Output the [X, Y] coordinate of the center of the cell containing the given text.  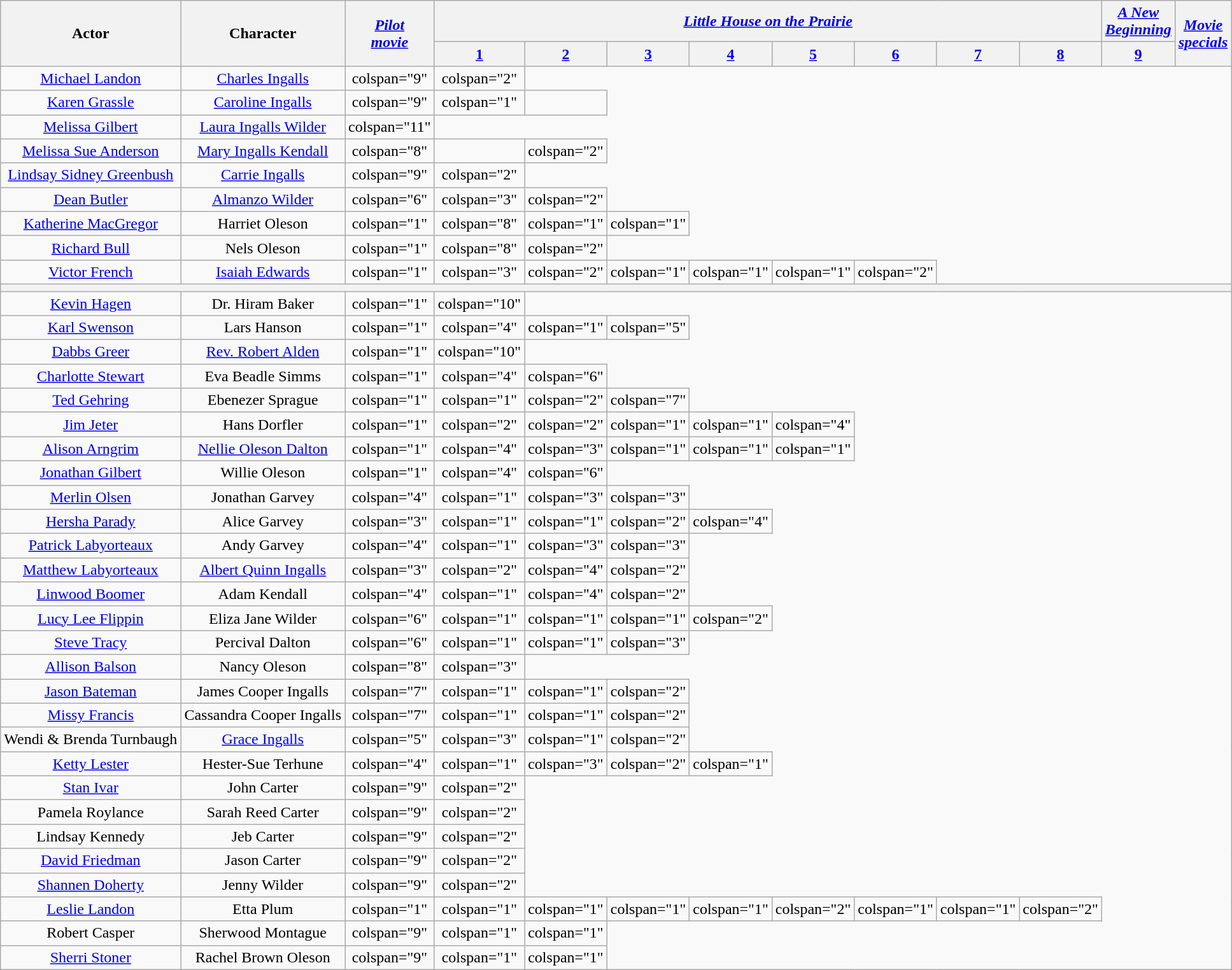
Wendi & Brenda Turnbaugh [90, 740]
Almanzo Wilder [263, 199]
Ketty Lester [90, 764]
Charlotte Stewart [90, 376]
Adam Kendall [263, 594]
Stan Ivar [90, 788]
Lindsay Kennedy [90, 836]
Jim Jeter [90, 425]
Willie Oleson [263, 473]
Caroline Ingalls [263, 102]
Little House on the Prairie [768, 22]
Andy Garvey [263, 545]
6 [896, 54]
David Friedman [90, 861]
James Cooper Ingalls [263, 691]
Rachel Brown Oleson [263, 957]
Steve Tracy [90, 642]
Karen Grassle [90, 102]
Matthew Labyorteaux [90, 570]
3 [648, 54]
7 [978, 54]
Leslie Landon [90, 909]
Jeb Carter [263, 836]
Kevin Hagen [90, 304]
Dabbs Greer [90, 352]
Lars Hanson [263, 328]
Jason Carter [263, 861]
Hersha Parady [90, 521]
Grace Ingalls [263, 740]
Charles Ingalls [263, 78]
Dr. Hiram Baker [263, 304]
Victor French [90, 272]
colspan="11" [390, 127]
Hester-Sue Terhune [263, 764]
Etta Plum [263, 909]
Cassandra Cooper Ingalls [263, 715]
John Carter [263, 788]
Linwood Boomer [90, 594]
Jenny Wilder [263, 885]
Dean Butler [90, 199]
Melissa Sue Anderson [90, 151]
Shannen Doherty [90, 885]
A NewBeginning [1138, 22]
Carrie Ingalls [263, 175]
Michael Landon [90, 78]
Laura Ingalls Wilder [263, 127]
Eliza Jane Wilder [263, 618]
Hans Dorfler [263, 425]
Merlin Olsen [90, 497]
Katherine MacGregor [90, 223]
Lucy Lee Flippin [90, 618]
5 [813, 54]
Mary Ingalls Kendall [263, 151]
Character [263, 33]
Sarah Reed Carter [263, 812]
Alison Arngrim [90, 449]
Melissa Gilbert [90, 127]
Patrick Labyorteaux [90, 545]
Percival Dalton [263, 642]
Pilotmovie [390, 33]
Isaiah Edwards [263, 272]
Ted Gehring [90, 400]
Jonathan Garvey [263, 497]
Lindsay Sidney Greenbush [90, 175]
Jason Bateman [90, 691]
1 [479, 54]
Ebenezer Sprague [263, 400]
Nellie Oleson Dalton [263, 449]
Albert Quinn Ingalls [263, 570]
Alice Garvey [263, 521]
Eva Beadle Simms [263, 376]
Nels Oleson [263, 248]
Karl Swenson [90, 328]
9 [1138, 54]
Harriet Oleson [263, 223]
Sherri Stoner [90, 957]
Actor [90, 33]
Moviespecials [1203, 33]
8 [1061, 54]
Allison Balson [90, 666]
2 [566, 54]
Sherwood Montague [263, 933]
Pamela Roylance [90, 812]
Richard Bull [90, 248]
Robert Casper [90, 933]
Jonathan Gilbert [90, 473]
4 [731, 54]
Missy Francis [90, 715]
Rev. Robert Alden [263, 352]
Nancy Oleson [263, 666]
